Detect which cell encompasses the target text, then output its (x, y) center coordinate. 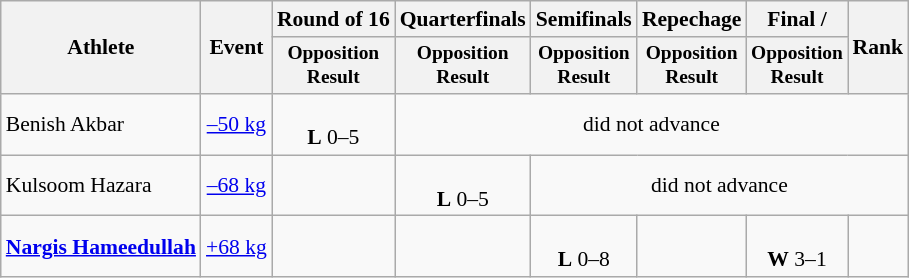
Rank (878, 48)
+68 kg (236, 246)
Kulsoom Hazara (101, 186)
Round of 16 (334, 19)
Repechage (692, 19)
–68 kg (236, 186)
–50 kg (236, 124)
L 0–8 (584, 246)
Athlete (101, 48)
Nargis Hameedullah (101, 246)
W 3–1 (796, 246)
Quarterfinals (463, 19)
Final / (796, 19)
Event (236, 48)
Semifinals (584, 19)
Benish Akbar (101, 124)
